Output the (x, y) coordinate of the center of the cell containing the given text.  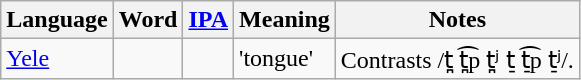
Contrasts /t̪ t̪͡p t̪ʲ t̠ t̠͡p t̠ʲ/. (457, 59)
Yele (57, 59)
Meaning (285, 20)
Notes (457, 20)
IPA (208, 20)
Language (57, 20)
Word (148, 20)
'tongue' (285, 59)
